Determine the (X, Y) coordinate at the center of the cell enclosing the given text.  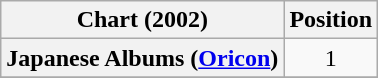
1 (331, 58)
Position (331, 20)
Chart (2002) (142, 20)
Japanese Albums (Oricon) (142, 58)
